Scan for the cell matching the given text and deliver its [X, Y] coordinate at center. 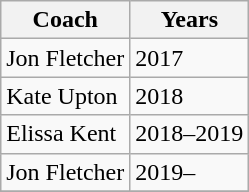
2019– [190, 172]
Elissa Kent [66, 134]
2017 [190, 58]
2018–2019 [190, 134]
Coach [66, 20]
Years [190, 20]
2018 [190, 96]
Kate Upton [66, 96]
